Search for the cell housing the specified text and yield its (x, y) center coordinate. 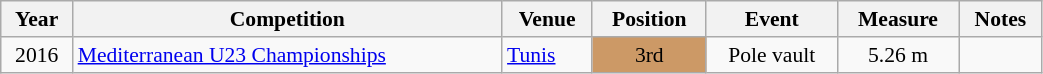
2016 (37, 55)
Position (649, 19)
5.26 m (898, 55)
Year (37, 19)
Mediterranean U23 Championships (288, 55)
Venue (547, 19)
Pole vault (772, 55)
Measure (898, 19)
3rd (649, 55)
Notes (1000, 19)
Event (772, 19)
Tunis (547, 55)
Competition (288, 19)
